Identify which cell holds the provided text, then report its [x, y] central coordinate. 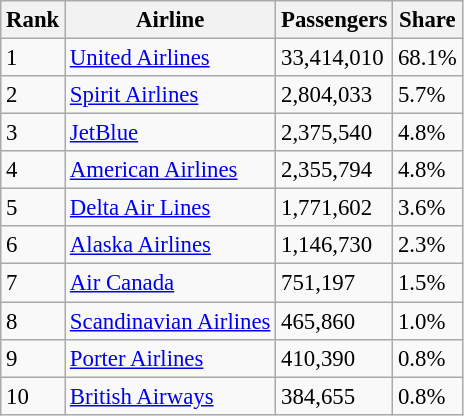
68.1% [428, 58]
1.5% [428, 283]
7 [33, 283]
Passengers [334, 20]
10 [33, 396]
1 [33, 58]
1,771,602 [334, 208]
Share [428, 20]
8 [33, 321]
5.7% [428, 95]
2,804,033 [334, 95]
Spirit Airlines [170, 95]
33,414,010 [334, 58]
United Airlines [170, 58]
5 [33, 208]
Scandinavian Airlines [170, 321]
410,390 [334, 358]
2,375,540 [334, 133]
4 [33, 170]
9 [33, 358]
751,197 [334, 283]
3 [33, 133]
1.0% [428, 321]
3.6% [428, 208]
Delta Air Lines [170, 208]
Porter Airlines [170, 358]
2,355,794 [334, 170]
American Airlines [170, 170]
Airline [170, 20]
2.3% [428, 245]
Air Canada [170, 283]
384,655 [334, 396]
Rank [33, 20]
British Airways [170, 396]
6 [33, 245]
JetBlue [170, 133]
Alaska Airlines [170, 245]
2 [33, 95]
465,860 [334, 321]
1,146,730 [334, 245]
